Extract the [X, Y] coordinate from the center of the cell holding the provided text.  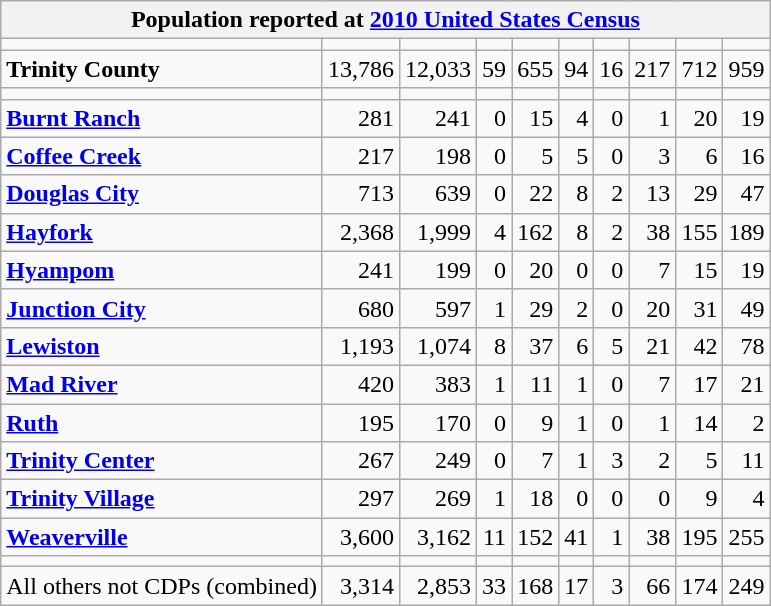
Douglas City [162, 194]
639 [438, 194]
2,853 [438, 586]
152 [536, 537]
162 [536, 232]
Hayfork [162, 232]
3,162 [438, 537]
281 [360, 118]
Trinity County [162, 69]
Coffee Creek [162, 156]
Hyampom [162, 270]
959 [746, 69]
78 [746, 346]
Burnt Ranch [162, 118]
Weaverville [162, 537]
59 [494, 69]
267 [360, 461]
168 [536, 586]
Population reported at 2010 United States Census [386, 20]
3,314 [360, 586]
33 [494, 586]
Ruth [162, 423]
2,368 [360, 232]
Lewiston [162, 346]
18 [536, 499]
47 [746, 194]
255 [746, 537]
37 [536, 346]
199 [438, 270]
Mad River [162, 384]
170 [438, 423]
Trinity Village [162, 499]
All others not CDPs (combined) [162, 586]
66 [652, 586]
155 [700, 232]
297 [360, 499]
14 [700, 423]
Trinity Center [162, 461]
13,786 [360, 69]
13 [652, 194]
3,600 [360, 537]
1,193 [360, 346]
198 [438, 156]
94 [576, 69]
12,033 [438, 69]
174 [700, 586]
1,074 [438, 346]
597 [438, 308]
712 [700, 69]
420 [360, 384]
713 [360, 194]
269 [438, 499]
655 [536, 69]
680 [360, 308]
189 [746, 232]
22 [536, 194]
Junction City [162, 308]
1,999 [438, 232]
49 [746, 308]
41 [576, 537]
42 [700, 346]
383 [438, 384]
31 [700, 308]
